Find where the given text appears and provide that cell's center as [X, Y] coordinate. 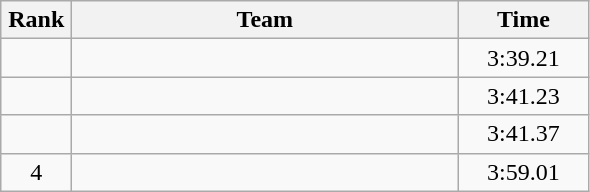
3:39.21 [524, 58]
Team [265, 20]
Rank [36, 20]
3:59.01 [524, 172]
3:41.23 [524, 96]
Time [524, 20]
4 [36, 172]
3:41.37 [524, 134]
